Extract the (X, Y) coordinate from the center of the cell holding the provided text.  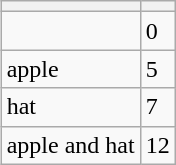
hat (70, 107)
apple and hat (70, 145)
12 (158, 145)
5 (158, 69)
0 (158, 31)
7 (158, 107)
apple (70, 69)
